Locate the cell with the specified text and output its (x, y) center coordinate. 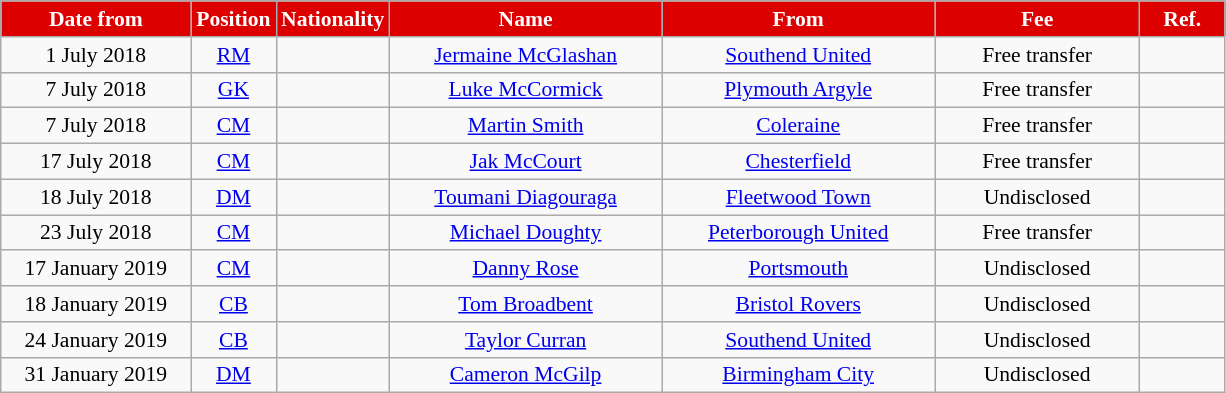
Portsmouth (798, 269)
Date from (96, 19)
31 January 2019 (96, 375)
Jak McCourt (526, 162)
Luke McCormick (526, 90)
23 July 2018 (96, 233)
1 July 2018 (96, 55)
18 July 2018 (96, 197)
Position (234, 19)
Fleetwood Town (798, 197)
Toumani Diagouraga (526, 197)
Ref. (1182, 19)
Taylor Curran (526, 340)
From (798, 19)
Peterborough United (798, 233)
18 January 2019 (96, 304)
Jermaine McGlashan (526, 55)
Fee (1038, 19)
Coleraine (798, 126)
Michael Doughty (526, 233)
Bristol Rovers (798, 304)
Birmingham City (798, 375)
Danny Rose (526, 269)
17 July 2018 (96, 162)
17 January 2019 (96, 269)
Cameron McGilp (526, 375)
GK (234, 90)
Tom Broadbent (526, 304)
Nationality (332, 19)
24 January 2019 (96, 340)
Name (526, 19)
Chesterfield (798, 162)
Martin Smith (526, 126)
Plymouth Argyle (798, 90)
RM (234, 55)
